Search for the cell housing the specified text and yield its (x, y) center coordinate. 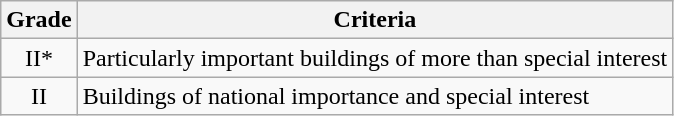
Grade (39, 20)
II* (39, 58)
II (39, 96)
Buildings of national importance and special interest (375, 96)
Criteria (375, 20)
Particularly important buildings of more than special interest (375, 58)
